Determine the (x, y) coordinate at the center of the cell enclosing the given text.  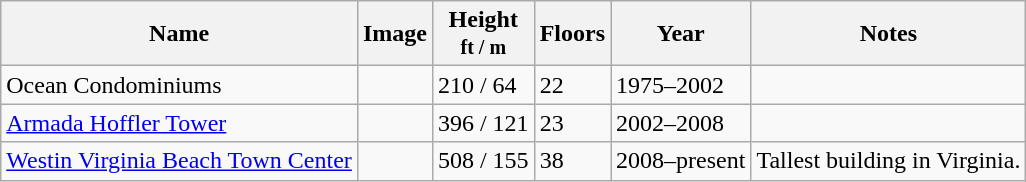
210 / 64 (483, 85)
Name (180, 34)
Westin Virginia Beach Town Center (180, 161)
Ocean Condominiums (180, 85)
Year (681, 34)
Notes (888, 34)
2002–2008 (681, 123)
Armada Hoffler Tower (180, 123)
Tallest building in Virginia. (888, 161)
Floors (572, 34)
38 (572, 161)
396 / 121 (483, 123)
1975–2002 (681, 85)
23 (572, 123)
2008–present (681, 161)
22 (572, 85)
508 / 155 (483, 161)
Heightft / m (483, 34)
Image (394, 34)
